Search for the cell housing the specified text and yield its (x, y) center coordinate. 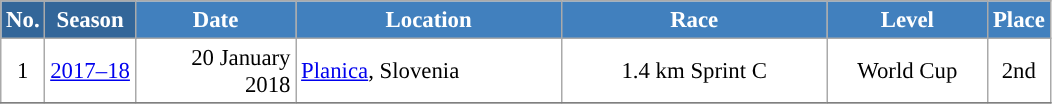
Planica, Slovenia (429, 72)
2nd (1019, 72)
No. (23, 20)
World Cup (908, 72)
1.4 km Sprint C (694, 72)
Date (216, 20)
Season (90, 20)
Place (1019, 20)
1 (23, 72)
2017–18 (90, 72)
20 January 2018 (216, 72)
Race (694, 20)
Level (908, 20)
Location (429, 20)
